Extract the (x, y) coordinate from the center of the cell holding the provided text.  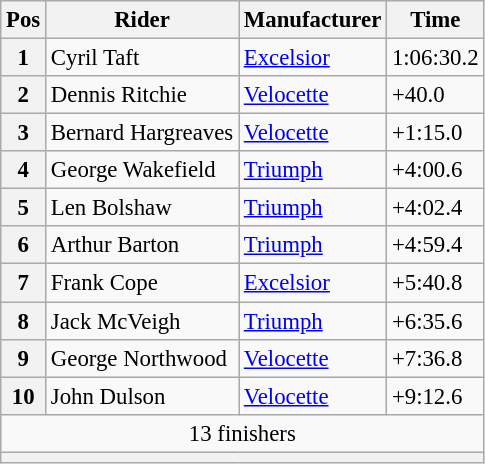
Bernard Hargreaves (142, 133)
+9:12.6 (436, 396)
5 (24, 208)
+1:15.0 (436, 133)
Arthur Barton (142, 245)
9 (24, 358)
+4:59.4 (436, 245)
13 finishers (242, 433)
10 (24, 396)
+5:40.8 (436, 283)
1:06:30.2 (436, 58)
+4:02.4 (436, 208)
6 (24, 245)
+7:36.8 (436, 358)
3 (24, 133)
Pos (24, 20)
Len Bolshaw (142, 208)
2 (24, 95)
4 (24, 170)
Jack McVeigh (142, 321)
+40.0 (436, 95)
Rider (142, 20)
8 (24, 321)
+6:35.6 (436, 321)
Frank Cope (142, 283)
George Northwood (142, 358)
Dennis Ritchie (142, 95)
1 (24, 58)
John Dulson (142, 396)
Time (436, 20)
George Wakefield (142, 170)
Cyril Taft (142, 58)
7 (24, 283)
+4:00.6 (436, 170)
Manufacturer (312, 20)
